Return the (x, y) coordinate for the center point of the cell that contains the specified text.  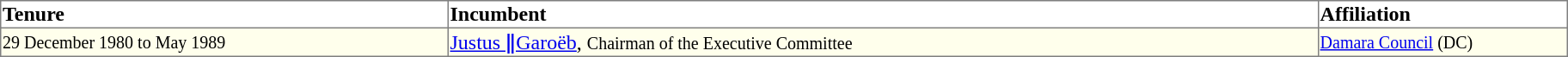
Damara Council (DC) (1442, 41)
29 December 1980 to May 1989 (224, 41)
Tenure (224, 15)
Justus ǁGaroëb, Chairman of the Executive Committee (883, 41)
Incumbent (883, 15)
Affiliation (1442, 15)
